Identify which cell holds the provided text, then report its (X, Y) central coordinate. 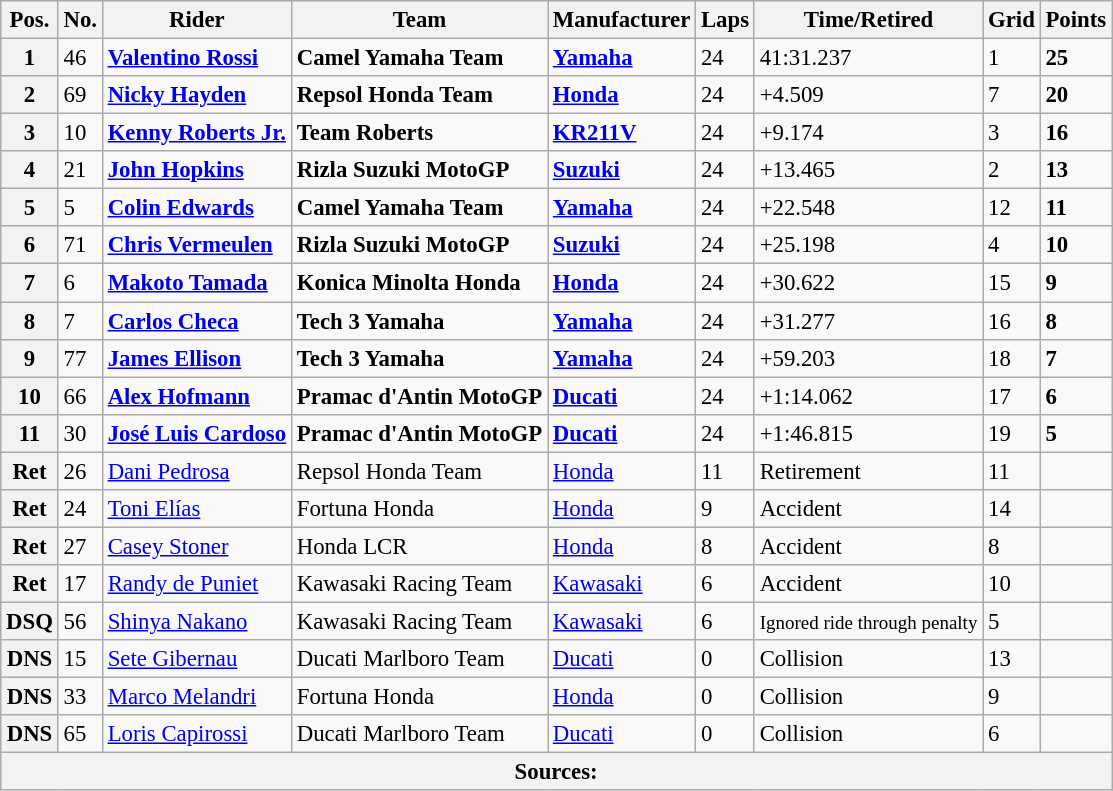
77 (80, 358)
Casey Stoner (196, 546)
Sources: (556, 772)
+22.548 (868, 208)
25 (1076, 58)
+31.277 (868, 321)
Rider (196, 20)
Nicky Hayden (196, 95)
Sete Gibernau (196, 659)
Kenny Roberts Jr. (196, 133)
Makoto Tamada (196, 283)
Carlos Checa (196, 321)
66 (80, 396)
56 (80, 621)
Alex Hofmann (196, 396)
Team (419, 20)
12 (1012, 208)
Retirement (868, 471)
+30.622 (868, 283)
Grid (1012, 20)
Ignored ride through penalty (868, 621)
18 (1012, 358)
Valentino Rossi (196, 58)
James Ellison (196, 358)
Pos. (30, 20)
33 (80, 697)
69 (80, 95)
Shinya Nakano (196, 621)
+4.509 (868, 95)
José Luis Cardoso (196, 433)
21 (80, 170)
27 (80, 546)
Manufacturer (622, 20)
14 (1012, 509)
Marco Melandri (196, 697)
Randy de Puniet (196, 584)
Chris Vermeulen (196, 245)
71 (80, 245)
Honda LCR (419, 546)
Toni Elías (196, 509)
+9.174 (868, 133)
DSQ (30, 621)
No. (80, 20)
+25.198 (868, 245)
John Hopkins (196, 170)
KR211V (622, 133)
Team Roberts (419, 133)
Dani Pedrosa (196, 471)
Konica Minolta Honda (419, 283)
19 (1012, 433)
Points (1076, 20)
Laps (726, 20)
65 (80, 734)
+13.465 (868, 170)
46 (80, 58)
Time/Retired (868, 20)
26 (80, 471)
30 (80, 433)
41:31.237 (868, 58)
+59.203 (868, 358)
+1:14.062 (868, 396)
+1:46.815 (868, 433)
Colin Edwards (196, 208)
20 (1076, 95)
Loris Capirossi (196, 734)
